Return the [X, Y] coordinate for the center point of the cell that contains the specified text.  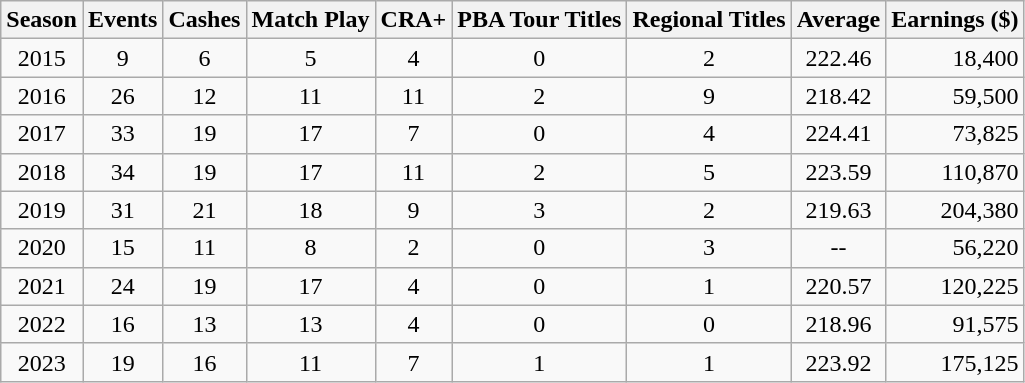
18,400 [955, 58]
Average [838, 20]
2019 [42, 210]
220.57 [838, 286]
175,125 [955, 362]
222.46 [838, 58]
PBA Tour Titles [540, 20]
219.63 [838, 210]
2020 [42, 248]
56,220 [955, 248]
223.59 [838, 172]
91,575 [955, 324]
31 [122, 210]
18 [310, 210]
218.42 [838, 96]
Regional Titles [709, 20]
Season [42, 20]
15 [122, 248]
110,870 [955, 172]
73,825 [955, 134]
26 [122, 96]
Earnings ($) [955, 20]
-- [838, 248]
204,380 [955, 210]
33 [122, 134]
2023 [42, 362]
2015 [42, 58]
34 [122, 172]
2022 [42, 324]
Events [122, 20]
8 [310, 248]
224.41 [838, 134]
Cashes [204, 20]
21 [204, 210]
Match Play [310, 20]
120,225 [955, 286]
6 [204, 58]
2017 [42, 134]
59,500 [955, 96]
223.92 [838, 362]
CRA+ [414, 20]
2018 [42, 172]
24 [122, 286]
218.96 [838, 324]
2021 [42, 286]
2016 [42, 96]
12 [204, 96]
